For the text-containing cell, return its midpoint in (x, y) coordinate format. 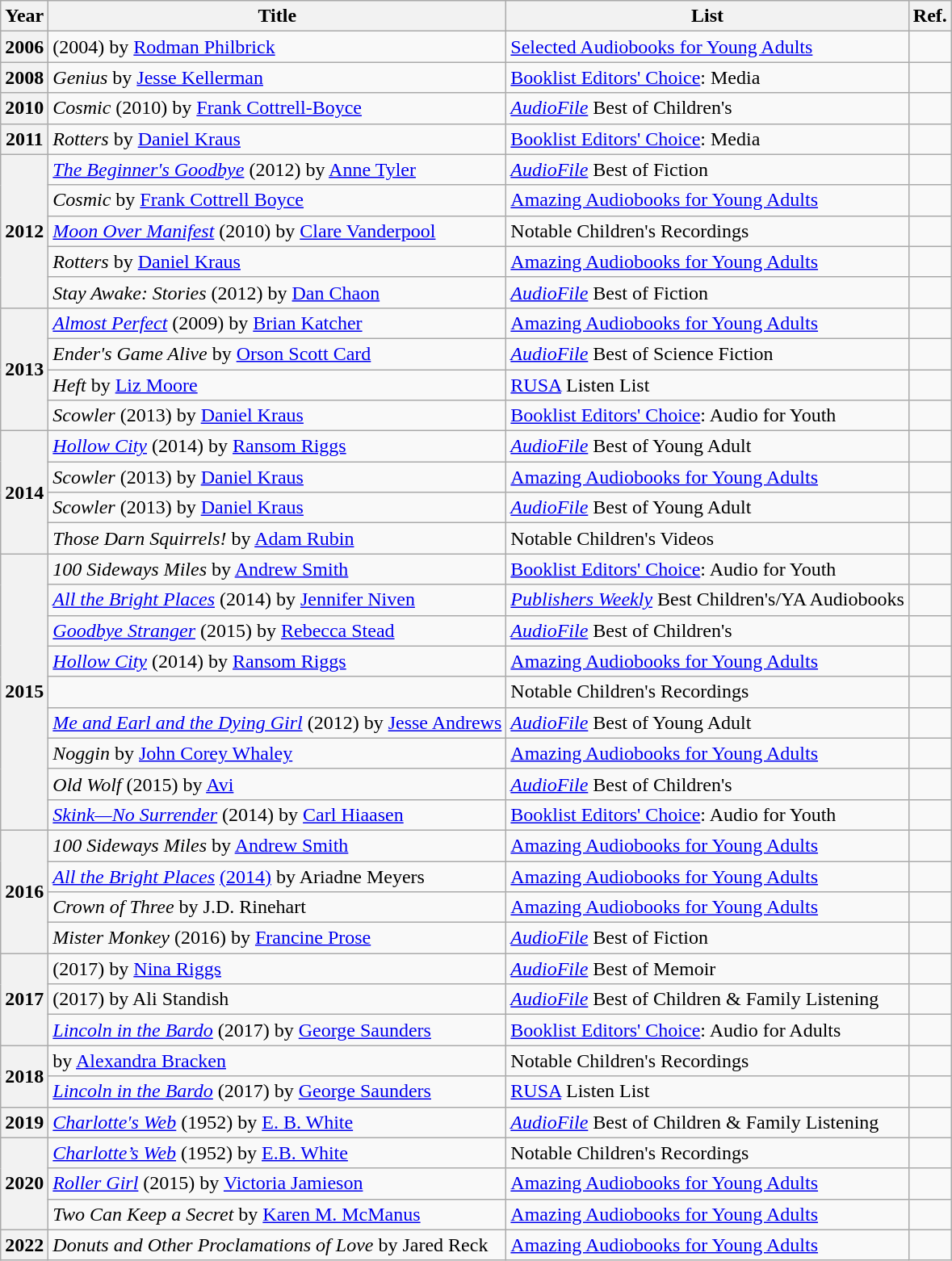
2020 (24, 1183)
Roller Girl (2015) by Victoria Jamieson (278, 1183)
Charlotte's Web (1952) by E. B. White (278, 1122)
2011 (24, 139)
Cosmic by Frank Cottrell Boyce (278, 200)
Mister Monkey (2016) by Francine Prose (278, 938)
Almost Perfect (2009) by Brian Katcher (278, 323)
2018 (24, 1076)
Title (278, 16)
Heft by Liz Moore (278, 385)
(2017) by Ali Standish (278, 999)
(2004) by Rodman Philbrick (278, 47)
Those Darn Squirrels! by Adam Rubin (278, 538)
Ref. (930, 16)
2019 (24, 1122)
Noggin by John Corey Whaley (278, 753)
2015 (24, 693)
All the Bright Places (2014) by Ariadne Meyers (278, 876)
Booklist Editors' Choice: Audio for Adults (707, 1030)
Skink—No Surrender (2014) by Carl Hiaasen (278, 815)
2008 (24, 78)
Moon Over Manifest (2010) by Clare Vanderpool (278, 231)
Publishers Weekly Best Children's/YA Audiobooks (707, 600)
by Alexandra Bracken (278, 1061)
Goodbye Stranger (2015) by Rebecca Stead (278, 630)
2012 (24, 231)
AudioFile Best of Science Fiction (707, 354)
2006 (24, 47)
Charlotte’s Web (1952) by E.B. White (278, 1153)
Crown of Three by J.D. Rinehart (278, 907)
All the Bright Places (2014) by Jennifer Niven (278, 600)
2010 (24, 108)
2016 (24, 891)
Stay Awake: Stories (2012) by Dan Chaon (278, 292)
Cosmic (2010) by Frank Cottrell-Boyce (278, 108)
AudioFile Best of Memoir (707, 969)
Old Wolf (2015) by Avi (278, 784)
List (707, 16)
Genius by Jesse Kellerman (278, 78)
Selected Audiobooks for Young Adults (707, 47)
Notable Children's Videos (707, 538)
2014 (24, 492)
2022 (24, 1245)
Ender's Game Alive by Orson Scott Card (278, 354)
2017 (24, 999)
(2017) by Nina Riggs (278, 969)
Donuts and Other Proclamations of Love by Jared Reck (278, 1245)
Me and Earl and the Dying Girl (2012) by Jesse Andrews (278, 723)
Two Can Keep a Secret by Karen M. McManus (278, 1214)
2013 (24, 369)
Year (24, 16)
The Beginner's Goodbye (2012) by Anne Tyler (278, 170)
